Capture the cell that displays the provided text and extract its (x, y) central coordinate. 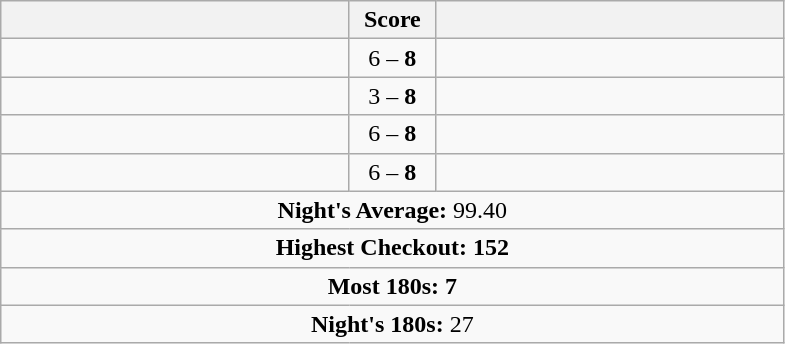
Score (392, 20)
Night's 180s: 27 (392, 324)
Highest Checkout: 152 (392, 248)
Most 180s: 7 (392, 286)
3 – 8 (392, 96)
Night's Average: 99.40 (392, 210)
